Find where the given text appears and provide that cell's center as (X, Y) coordinate. 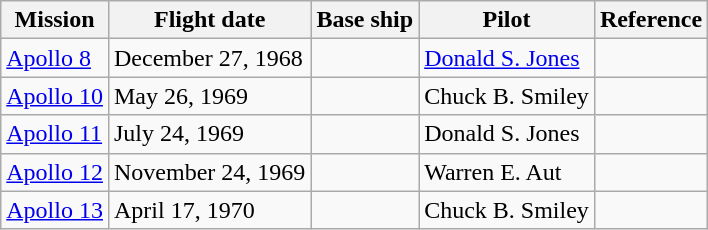
Pilot (507, 20)
Apollo 8 (55, 58)
December 27, 1968 (209, 58)
Apollo 13 (55, 210)
April 17, 1970 (209, 210)
Warren E. Aut (507, 172)
July 24, 1969 (209, 134)
Base ship (365, 20)
May 26, 1969 (209, 96)
Apollo 10 (55, 96)
Flight date (209, 20)
Apollo 12 (55, 172)
Reference (650, 20)
Mission (55, 20)
Apollo 11 (55, 134)
November 24, 1969 (209, 172)
